Scan for the cell matching the given text and deliver its (X, Y) coordinate at center. 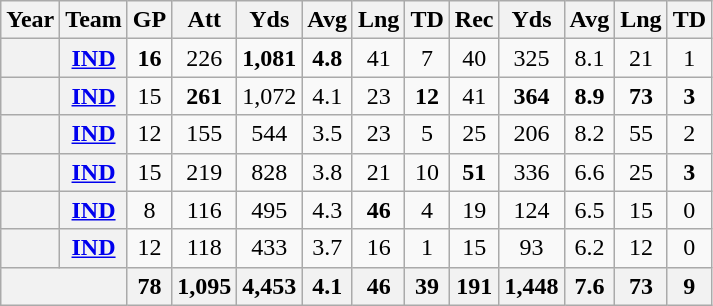
GP (149, 20)
206 (532, 134)
40 (474, 58)
8.1 (590, 58)
3.7 (328, 248)
124 (532, 210)
5 (427, 134)
51 (474, 172)
116 (204, 210)
6.5 (590, 210)
9 (689, 286)
8.9 (590, 96)
78 (149, 286)
55 (641, 134)
8.2 (590, 134)
10 (427, 172)
6.6 (590, 172)
Rec (474, 20)
433 (270, 248)
1,095 (204, 286)
Team (94, 20)
336 (532, 172)
19 (474, 210)
364 (532, 96)
226 (204, 58)
7 (427, 58)
4.3 (328, 210)
93 (532, 248)
325 (532, 58)
Att (204, 20)
8 (149, 210)
118 (204, 248)
4.8 (328, 58)
261 (204, 96)
155 (204, 134)
495 (270, 210)
3.5 (328, 134)
Year (30, 20)
4,453 (270, 286)
4 (427, 210)
1,081 (270, 58)
3.8 (328, 172)
828 (270, 172)
191 (474, 286)
219 (204, 172)
6.2 (590, 248)
1,448 (532, 286)
7.6 (590, 286)
1,072 (270, 96)
39 (427, 286)
2 (689, 134)
544 (270, 134)
